Output the (X, Y) coordinate of the center of the cell containing the given text.  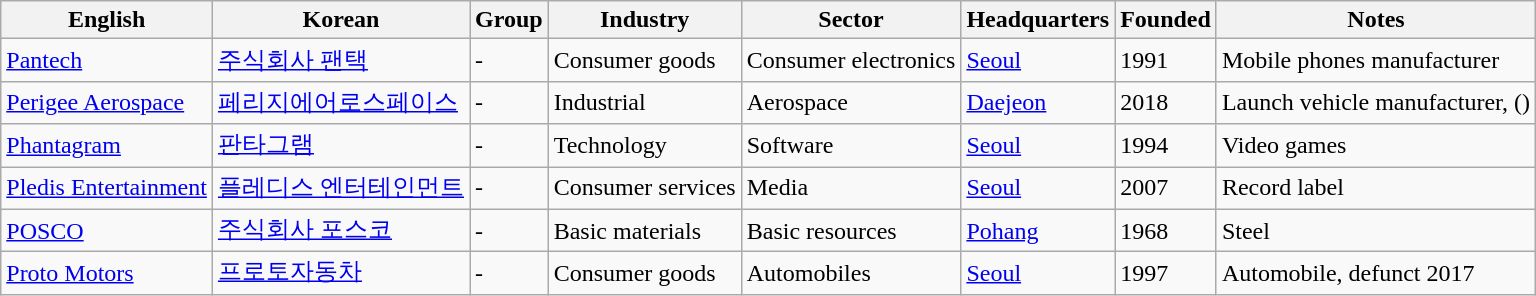
POSCO (107, 230)
Industrial (644, 102)
Consumer electronics (851, 60)
Korean (340, 20)
1991 (1166, 60)
1994 (1166, 146)
Technology (644, 146)
2018 (1166, 102)
Industry (644, 20)
Headquarters (1038, 20)
Launch vehicle manufacturer, () (1376, 102)
Pohang (1038, 230)
Daejeon (1038, 102)
페리지에어로스페이스 (340, 102)
1997 (1166, 274)
Group (510, 20)
Automobile, defunct 2017 (1376, 274)
Aerospace (851, 102)
Software (851, 146)
주식회사 팬택 (340, 60)
Steel (1376, 230)
Basic resources (851, 230)
판타그램 (340, 146)
2007 (1166, 188)
Mobile phones manufacturer (1376, 60)
Perigee Aerospace (107, 102)
Automobiles (851, 274)
Consumer services (644, 188)
Record label (1376, 188)
1968 (1166, 230)
Phantagram (107, 146)
Proto Motors (107, 274)
프로토자동차 (340, 274)
Pledis Entertainment (107, 188)
Video games (1376, 146)
Media (851, 188)
Basic materials (644, 230)
Pantech (107, 60)
Founded (1166, 20)
플레디스 엔터테인먼트 (340, 188)
English (107, 20)
주식회사 포스코 (340, 230)
Notes (1376, 20)
Sector (851, 20)
